From the cell containing the given text, extract its center point as (X, Y) coordinate. 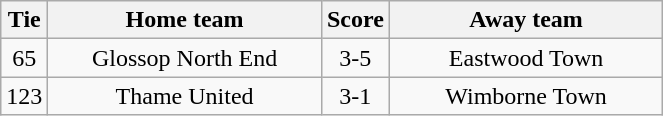
Tie (24, 20)
Away team (526, 20)
Wimborne Town (526, 96)
Eastwood Town (526, 58)
Glossop North End (185, 58)
Thame United (185, 96)
Score (355, 20)
Home team (185, 20)
65 (24, 58)
3-5 (355, 58)
3-1 (355, 96)
123 (24, 96)
